Identify which cell holds the provided text, then report its (X, Y) central coordinate. 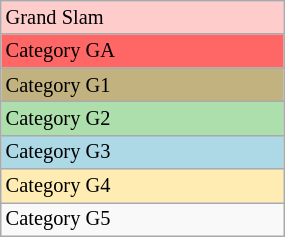
Category G5 (142, 219)
Grand Slam (142, 17)
Category GA (142, 51)
Category G4 (142, 186)
Category G2 (142, 118)
Category G3 (142, 152)
Category G1 (142, 85)
